For the text-containing cell, return its midpoint in [X, Y] coordinate format. 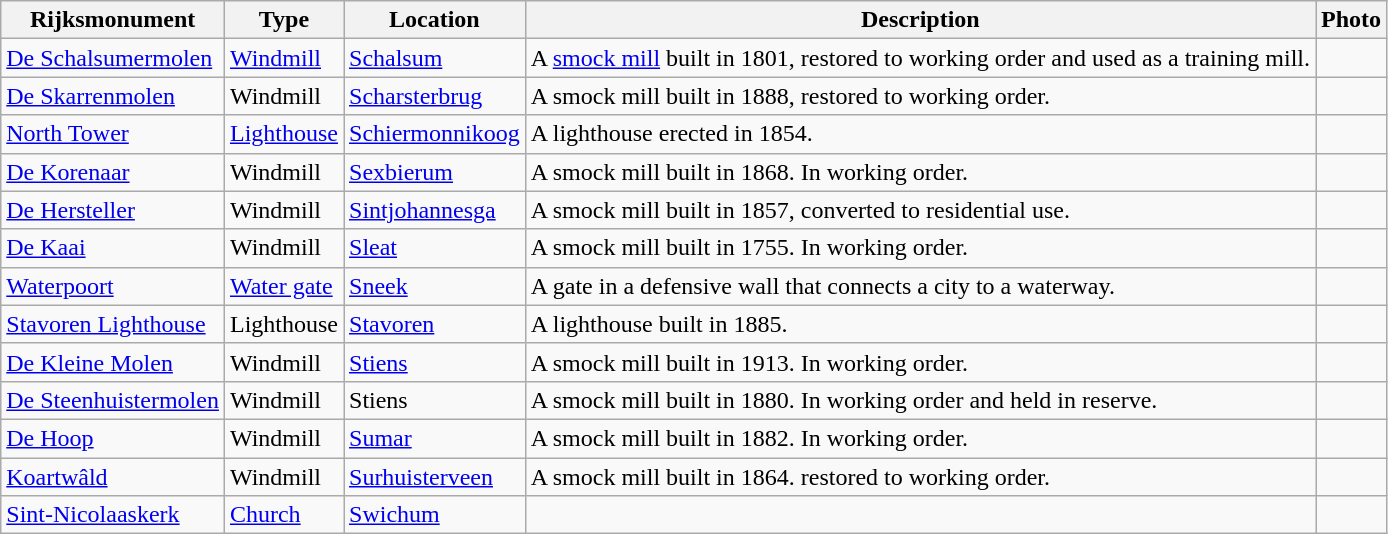
Sint-Nicolaaskerk [113, 515]
Church [284, 515]
Surhuisterveen [435, 477]
A smock mill built in 1755. In working order. [920, 248]
Swichum [435, 515]
A smock mill built in 1888, restored to working order. [920, 96]
A gate in a defensive wall that connects a city to a waterway. [920, 286]
Schiermonnikoog [435, 134]
De Skarrenmolen [113, 96]
Location [435, 20]
Koartwâld [113, 477]
Photo [1352, 20]
De Hersteller [113, 210]
De Korenaar [113, 172]
Description [920, 20]
Rijksmonument [113, 20]
De Kaai [113, 248]
A lighthouse built in 1885. [920, 324]
Stavoren [435, 324]
De Kleine Molen [113, 362]
Type [284, 20]
Waterpoort [113, 286]
Sintjohannesga [435, 210]
A smock mill built in 1857, converted to residential use. [920, 210]
A smock mill built in 1801, restored to working order and used as a training mill. [920, 58]
De Hoop [113, 438]
A smock mill built in 1882. In working order. [920, 438]
A smock mill built in 1868. In working order. [920, 172]
Schalsum [435, 58]
Sexbierum [435, 172]
A smock mill built in 1913. In working order. [920, 362]
Water gate [284, 286]
Sumar [435, 438]
A smock mill built in 1864. restored to working order. [920, 477]
De Steenhuistermolen [113, 400]
Sleat [435, 248]
A lighthouse erected in 1854. [920, 134]
Scharsterbrug [435, 96]
De Schalsumermolen [113, 58]
Sneek [435, 286]
North Tower [113, 134]
A smock mill built in 1880. In working order and held in reserve. [920, 400]
Stavoren Lighthouse [113, 324]
